Identify which cell holds the provided text, then report its (x, y) central coordinate. 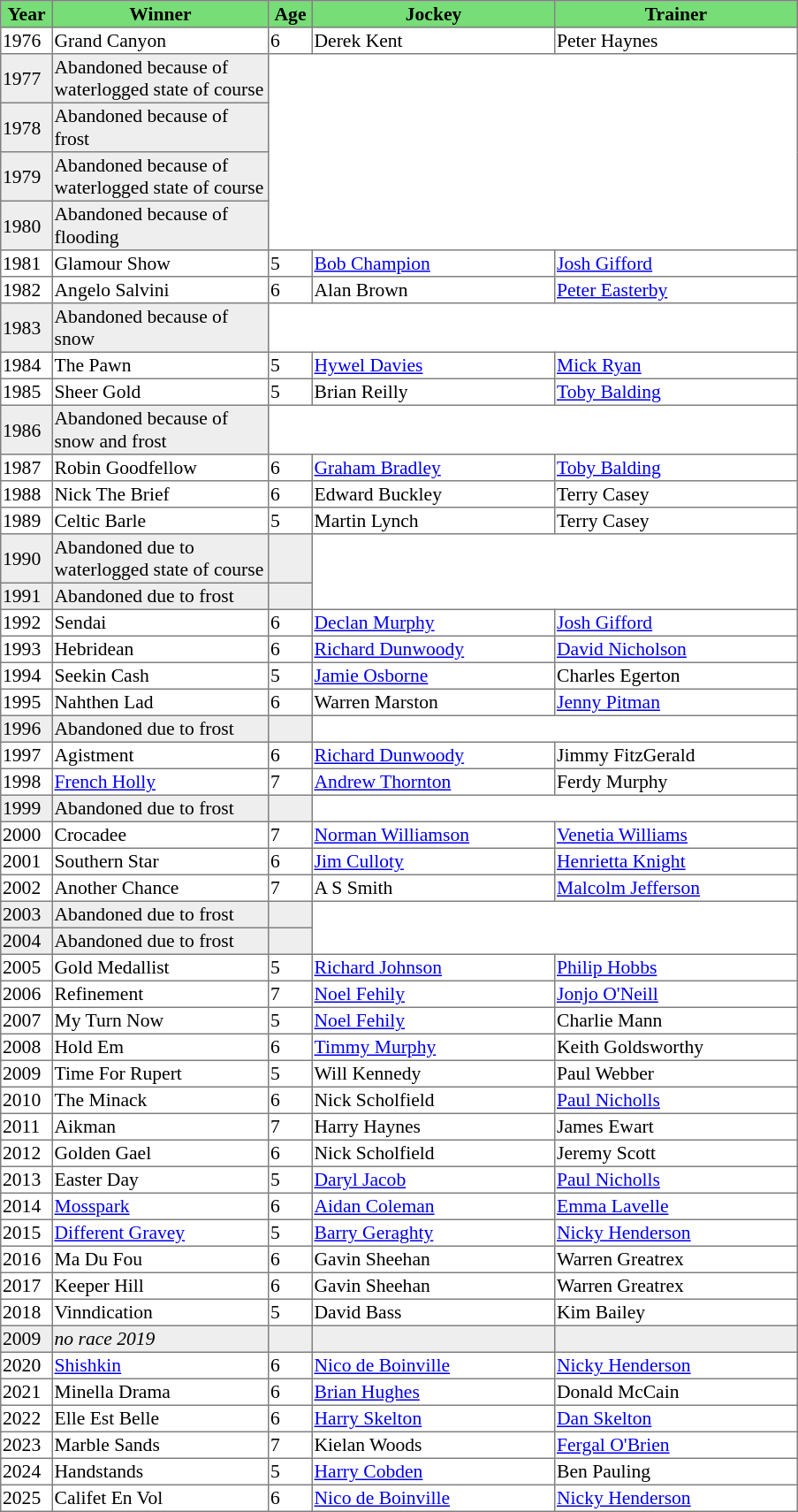
Nick The Brief (160, 494)
Time For Rupert (160, 1073)
1982 (27, 290)
Timmy Murphy (433, 1047)
Agistment (160, 755)
2021 (27, 1392)
Derek Kent (433, 41)
Will Kennedy (433, 1073)
Nahthen Lad (160, 702)
1997 (27, 755)
Shishkin (160, 1365)
Hebridean (160, 649)
Philip Hobbs (676, 967)
Fergal O'Brien (676, 1445)
Harry Haynes (433, 1126)
Jim Culloty (433, 861)
Celtic Barle (160, 521)
Robin Goodfellow (160, 468)
1991 (27, 596)
Paul Webber (676, 1073)
Aikman (160, 1126)
Califet En Vol (160, 1498)
2004 (27, 941)
1984 (27, 365)
1995 (27, 702)
1999 (27, 808)
Harry Skelton (433, 1418)
Age (291, 14)
2002 (27, 888)
A S Smith (433, 888)
The Minack (160, 1100)
Jimmy FitzGerald (676, 755)
1985 (27, 392)
Brian Hughes (433, 1392)
2013 (27, 1180)
Henrietta Knight (676, 861)
2024 (27, 1471)
Glamour Show (160, 263)
Graham Bradley (433, 468)
2015 (27, 1233)
Handstands (160, 1471)
Kim Bailey (676, 1312)
2017 (27, 1286)
1989 (27, 521)
2003 (27, 914)
Refinement (160, 994)
Angelo Salvini (160, 290)
1980 (27, 225)
Donald McCain (676, 1392)
Brian Reilly (433, 392)
Martin Lynch (433, 521)
Emma Lavelle (676, 1206)
2006 (27, 994)
1981 (27, 263)
Mick Ryan (676, 365)
Venetia Williams (676, 835)
Grand Canyon (160, 41)
Jonjo O'Neill (676, 994)
Daryl Jacob (433, 1180)
Crocadee (160, 835)
Peter Haynes (676, 41)
My Turn Now (160, 1020)
2007 (27, 1020)
Andrew Thornton (433, 782)
1987 (27, 468)
2022 (27, 1418)
Charlie Mann (676, 1020)
1988 (27, 494)
Mosspark (160, 1206)
Hywel Davies (433, 365)
Jamie Osborne (433, 676)
French Holly (160, 782)
Jeremy Scott (676, 1153)
Trainer (676, 14)
Barry Geraghty (433, 1233)
Jenny Pitman (676, 702)
1993 (27, 649)
Golden Gael (160, 1153)
2010 (27, 1100)
Bob Champion (433, 263)
James Ewart (676, 1126)
Keith Goldsworthy (676, 1047)
The Pawn (160, 365)
2025 (27, 1498)
Harry Cobden (433, 1471)
1994 (27, 676)
Abandoned because of snow (160, 328)
Ferdy Murphy (676, 782)
Easter Day (160, 1180)
Warren Marston (433, 702)
Marble Sands (160, 1445)
Charles Egerton (676, 676)
Gold Medallist (160, 967)
Sendai (160, 622)
Abandoned due to waterlogged state of course (160, 559)
2000 (27, 835)
2016 (27, 1259)
2005 (27, 967)
Dan Skelton (676, 1418)
1986 (27, 430)
1978 (27, 127)
1976 (27, 41)
2020 (27, 1365)
1990 (27, 559)
2008 (27, 1047)
Southern Star (160, 861)
Abandoned because of frost (160, 127)
2012 (27, 1153)
Vinndication (160, 1312)
1998 (27, 782)
Declan Murphy (433, 622)
no race 2019 (160, 1339)
Kielan Woods (433, 1445)
1983 (27, 328)
Hold Em (160, 1047)
Sheer Gold (160, 392)
1979 (27, 177)
Different Gravey (160, 1233)
2014 (27, 1206)
Richard Johnson (433, 967)
Year (27, 14)
Seekin Cash (160, 676)
Elle Est Belle (160, 1418)
2011 (27, 1126)
2018 (27, 1312)
Ben Pauling (676, 1471)
Abandoned because of snow and frost (160, 430)
Aidan Coleman (433, 1206)
Norman Williamson (433, 835)
David Nicholson (676, 649)
Malcolm Jefferson (676, 888)
Keeper Hill (160, 1286)
1977 (27, 79)
Peter Easterby (676, 290)
Ma Du Fou (160, 1259)
Another Chance (160, 888)
Alan Brown (433, 290)
2001 (27, 861)
Abandoned because of flooding (160, 225)
1992 (27, 622)
1996 (27, 729)
Edward Buckley (433, 494)
Winner (160, 14)
Minella Drama (160, 1392)
David Bass (433, 1312)
Jockey (433, 14)
2023 (27, 1445)
